Provide the (x, y) coordinate of the cell's center where the given text is located.  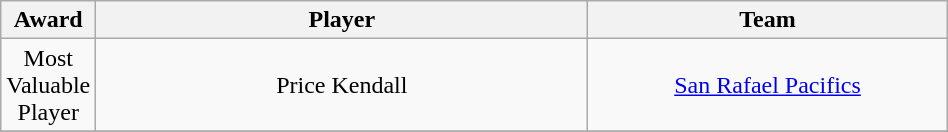
Team (768, 20)
San Rafael Pacifics (768, 85)
Most Valuable Player (48, 85)
Award (48, 20)
Player (342, 20)
Price Kendall (342, 85)
